Pinpoint the cell where the given text exists, returning its [X, Y] midpoint coordinate. 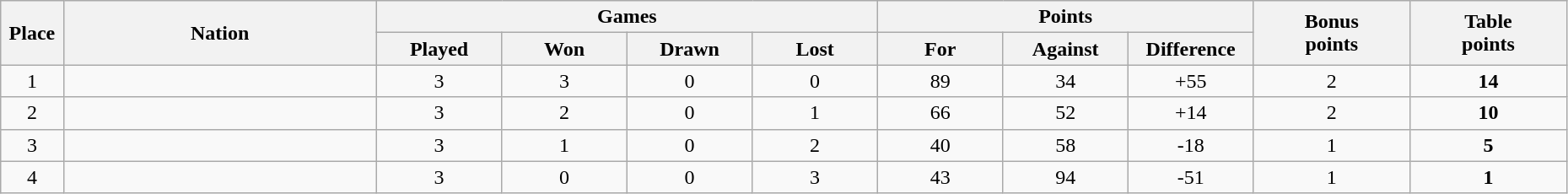
Against [1066, 49]
Place [32, 33]
Nation [219, 33]
43 [940, 177]
4 [32, 177]
94 [1066, 177]
34 [1066, 81]
40 [940, 145]
Lost [815, 49]
-18 [1191, 145]
For [940, 49]
-51 [1191, 177]
Won [565, 49]
Points [1065, 17]
14 [1489, 81]
Bonuspoints [1332, 33]
Played [439, 49]
5 [1489, 145]
66 [940, 113]
89 [940, 81]
52 [1066, 113]
+55 [1191, 81]
10 [1489, 113]
+14 [1191, 113]
Drawn [690, 49]
Difference [1191, 49]
58 [1066, 145]
Games [627, 17]
Tablepoints [1489, 33]
